Detect which cell encompasses the target text, then output its [x, y] center coordinate. 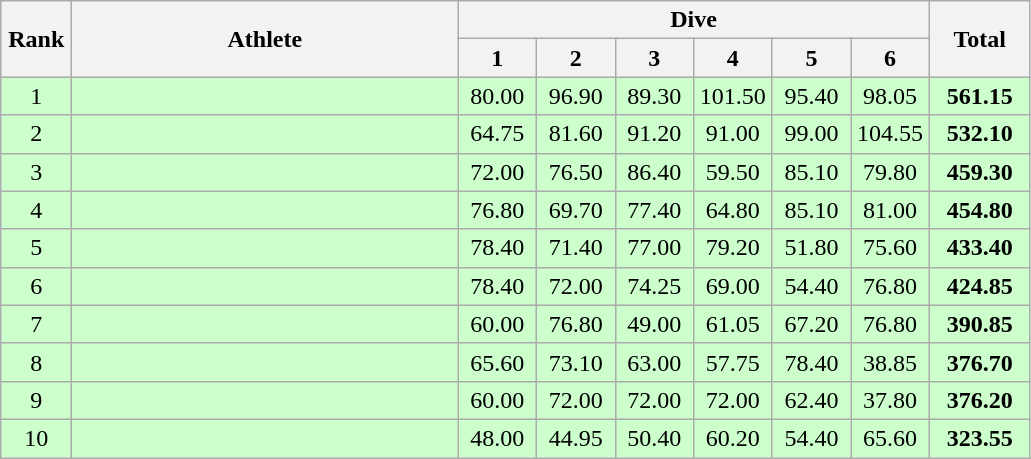
424.85 [980, 286]
76.50 [576, 172]
Total [980, 39]
74.25 [654, 286]
64.80 [734, 210]
69.70 [576, 210]
69.00 [734, 286]
77.00 [654, 248]
376.70 [980, 362]
75.60 [890, 248]
433.40 [980, 248]
86.40 [654, 172]
37.80 [890, 400]
Rank [36, 39]
323.55 [980, 438]
454.80 [980, 210]
57.75 [734, 362]
96.90 [576, 96]
80.00 [498, 96]
50.40 [654, 438]
64.75 [498, 134]
60.20 [734, 438]
459.30 [980, 172]
81.60 [576, 134]
95.40 [812, 96]
79.80 [890, 172]
8 [36, 362]
73.10 [576, 362]
104.55 [890, 134]
Athlete [265, 39]
49.00 [654, 324]
77.40 [654, 210]
10 [36, 438]
Dive [694, 20]
81.00 [890, 210]
63.00 [654, 362]
51.80 [812, 248]
44.95 [576, 438]
390.85 [980, 324]
99.00 [812, 134]
71.40 [576, 248]
98.05 [890, 96]
91.20 [654, 134]
67.20 [812, 324]
59.50 [734, 172]
7 [36, 324]
79.20 [734, 248]
48.00 [498, 438]
561.15 [980, 96]
532.10 [980, 134]
38.85 [890, 362]
62.40 [812, 400]
91.00 [734, 134]
376.20 [980, 400]
101.50 [734, 96]
9 [36, 400]
89.30 [654, 96]
61.05 [734, 324]
